Return the [x, y] coordinate for the center point of the cell that contains the specified text.  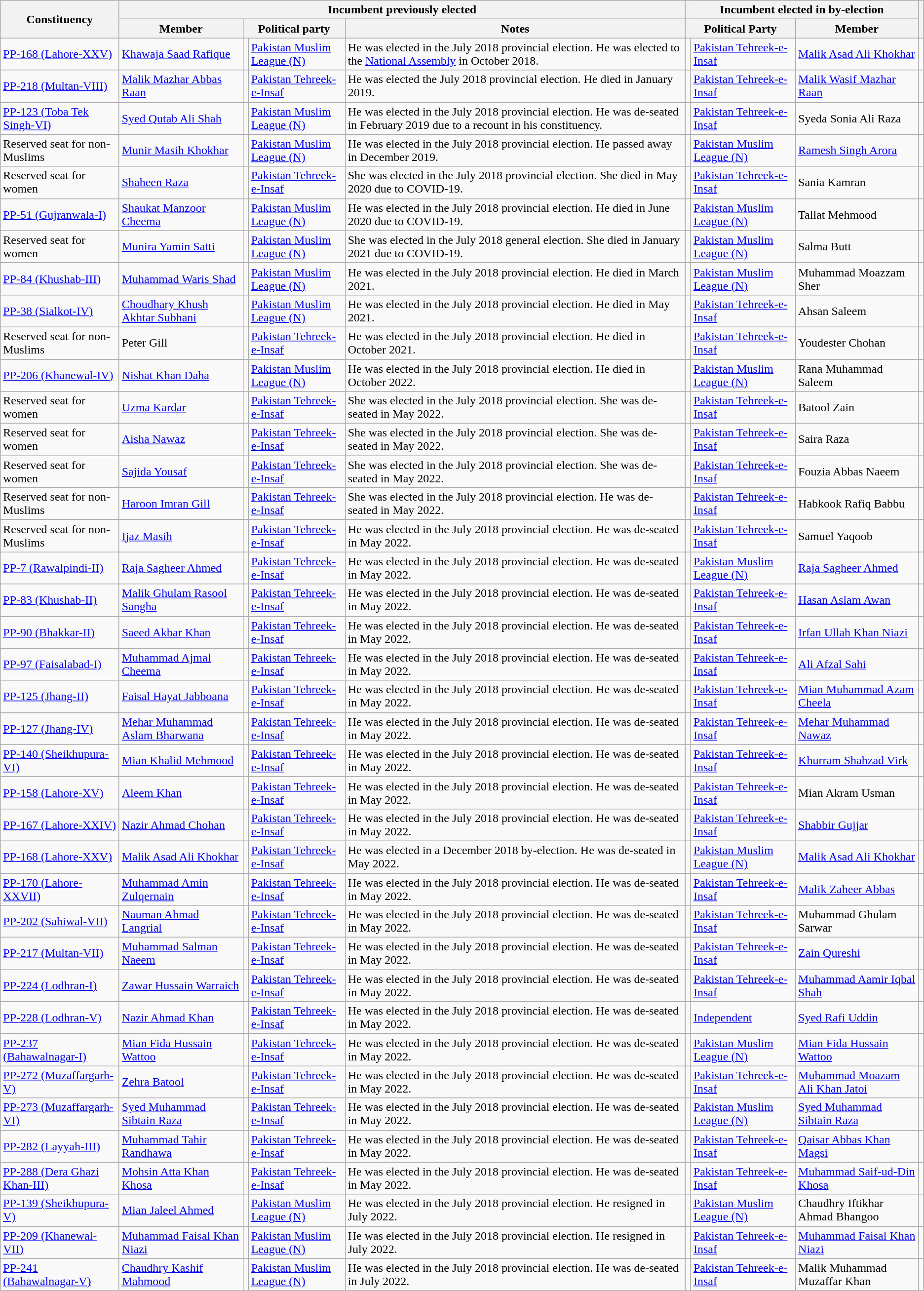
He was elected in the July 2018 provincial election. He was elected to the National Assembly in October 2018. [515, 54]
Mehar Muhammad Nawaz [857, 729]
She was elected in the July 2018 provincial election. He was de-seated in May 2022. [515, 504]
Batool Zain [857, 408]
He was elected in a December 2018 by-election. He was de-seated in May 2022. [515, 857]
He was elected in the July 2018 provincial election. He died in May 2021. [515, 311]
Nazir Ahmad Chohan [181, 824]
PP-217 (Multan-VII) [60, 954]
PP-209 (Khanewal-VII) [60, 1242]
PP-228 (Lodhran-V) [60, 1018]
Malik Wasif Mazhar Raan [857, 86]
Ahsan Saleem [857, 311]
Nishat Khan Daha [181, 375]
He was elected in the July 2018 provincial election. He passed away in December 2019. [515, 150]
Munir Masih Khokhar [181, 150]
Notes [515, 29]
Mehar Muhammad Aslam Bharwana [181, 729]
Muhammad Moazam Ali Khan Jatoi [857, 1082]
Peter Gill [181, 343]
Uzma Kardar [181, 408]
Munira Yamin Satti [181, 247]
PP-158 (Lahore-XV) [60, 793]
She was elected in the July 2018 provincial election. She died in May 2020 due to COVID-19. [515, 183]
PP-125 (Jhang-II) [60, 696]
Chaudhry Kashif Mahmood [181, 1275]
Mian Akram Usman [857, 793]
PP-84 (Khushab-III) [60, 278]
PP-288 (Dera Ghazi Khan-III) [60, 1178]
Muhammad Amin Zulqernain [181, 889]
Tallat Mehmood [857, 214]
PP-167 (Lahore-XXIV) [60, 824]
Muhammad Aamir Iqbal Shah [857, 985]
PP-7 (Rawalpindi-II) [60, 568]
Zawar Hussain Warraich [181, 985]
Shabbir Gujjar [857, 824]
Shaheen Raza [181, 183]
Sajida Yousaf [181, 472]
Irfan Ullah Khan Niazi [857, 632]
She was elected in the July 2018 general election. She died in January 2021 due to COVID-19. [515, 247]
PP-241 (Bahawalnagar-V) [60, 1275]
Muhammad Moazzam Sher [857, 278]
PP-38 (Sialkot-IV) [60, 311]
Syeda Sonia Ali Raza [857, 118]
Haroon Imran Gill [181, 504]
Shaukat Manzoor Cheema [181, 214]
PP-90 (Bhakkar-II) [60, 632]
Malik Muhammad Muzaffar Khan [857, 1275]
Constituency [60, 19]
PP-218 (Multan-VIII) [60, 86]
PP-202 (Sahiwal-VII) [60, 921]
Ijaz Masih [181, 536]
Muhammad Tahir Randhawa [181, 1146]
He was elected in the July 2018 provincial election. He was de-seated in July 2022. [515, 1275]
Salma Butt [857, 247]
Fouzia Abbas Naeem [857, 472]
PP-206 (Khanewal-IV) [60, 375]
Youdester Chohan [857, 343]
Samuel Yaqoob [857, 536]
Muhammad Salman Naeem [181, 954]
Incumbent elected in by-election [802, 10]
Syed Qutab Ali Shah [181, 118]
PP-97 (Faisalabad-I) [60, 665]
Faisal Hayat Jabboana [181, 696]
PP-139 (Sheikhupura-V) [60, 1211]
Hasan Aslam Awan [857, 600]
PP-123 (Toba Tek Singh-VI) [60, 118]
PP-224 (Lodhran-I) [60, 985]
He was elected in the July 2018 provincial election. He died in March 2021. [515, 278]
PP-273 (Muzaffargarh-VI) [60, 1114]
He was elected in the July 2018 provincial election. He died in June 2020 due to COVID-19. [515, 214]
PP-83 (Khushab-II) [60, 600]
Ali Afzal Sahi [857, 665]
Qaisar Abbas Khan Magsi [857, 1146]
PP-272 (Muzaffargarh-V) [60, 1082]
Choudhary Khush Akhtar Subhani [181, 311]
Nazir Ahmad Khan [181, 1018]
He was elected the July 2018 provincial election. He died in January 2019. [515, 86]
Habkook Rafiq Babbu [857, 504]
Muhammad Ajmal Cheema [181, 665]
PP-127 (Jhang-IV) [60, 729]
Saira Raza [857, 439]
PP-51 (Gujranwala-I) [60, 214]
PP-237 (Bahawalnagar-I) [60, 1050]
Aleem Khan [181, 793]
Muhammad Saif-ud-Din Khosa [857, 1178]
PP-282 (Layyah-III) [60, 1146]
Mohsin Atta Khan Khosa [181, 1178]
Malik Mazhar Abbas Raan [181, 86]
He was elected in the July 2018 provincial election. He died in October 2021. [515, 343]
Mian Jaleel Ahmed [181, 1211]
Incumbent previously elected [402, 10]
Syed Rafi Uddin [857, 1018]
Mian Muhammad Azam Cheela [857, 696]
Malik Zaheer Abbas [857, 889]
Khurram Shahzad Virk [857, 760]
PP-170 (Lahore-XXVII) [60, 889]
Muhammad Ghulam Sarwar [857, 921]
Muhammad Waris Shad [181, 278]
Sania Kamran [857, 183]
He was elected in the July 2018 provincial election. He was de-seated in February 2019 due to a recount in his constituency. [515, 118]
Rana Muhammad Saleem [857, 375]
Khawaja Saad Rafique [181, 54]
Political party [294, 29]
Chaudhry Iftikhar Ahmad Bhangoo [857, 1211]
Independent [743, 1018]
Malik Ghulam Rasool Sangha [181, 600]
Mian Khalid Mehmood [181, 760]
He was elected in the July 2018 provincial election. He died in October 2022. [515, 375]
Zehra Batool [181, 1082]
Aisha Nawaz [181, 439]
PP-140 (Sheikhupura-VI) [60, 760]
Zain Qureshi [857, 954]
Nauman Ahmad Langrial [181, 921]
Political Party [740, 29]
Saeed Akbar Khan [181, 632]
Ramesh Singh Arora [857, 150]
